Locate the cell with the specified text and output its (X, Y) center coordinate. 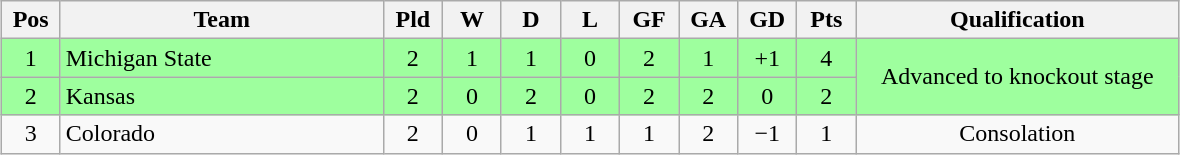
GA (708, 20)
4 (826, 58)
Qualification (1018, 20)
D (530, 20)
Consolation (1018, 134)
GD (768, 20)
Advanced to knockout stage (1018, 77)
Pts (826, 20)
Pld (412, 20)
+1 (768, 58)
Colorado (222, 134)
GF (650, 20)
3 (30, 134)
W (472, 20)
Pos (30, 20)
Michigan State (222, 58)
−1 (768, 134)
Team (222, 20)
L (590, 20)
Kansas (222, 96)
